Locate the cell with the specified text and output its [x, y] center coordinate. 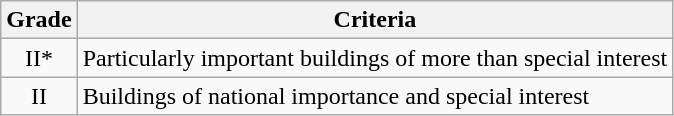
II [39, 96]
II* [39, 58]
Buildings of national importance and special interest [375, 96]
Grade [39, 20]
Criteria [375, 20]
Particularly important buildings of more than special interest [375, 58]
